Provide the [x, y] coordinate of the cell's center where the given text is located.  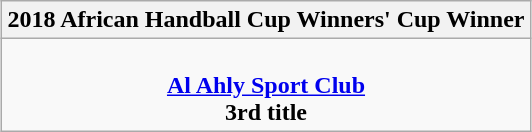
Al Ahly Sport Club3rd title [266, 85]
2018 African Handball Cup Winners' Cup Winner [266, 20]
